From the cell containing the given text, extract its center point as [X, Y] coordinate. 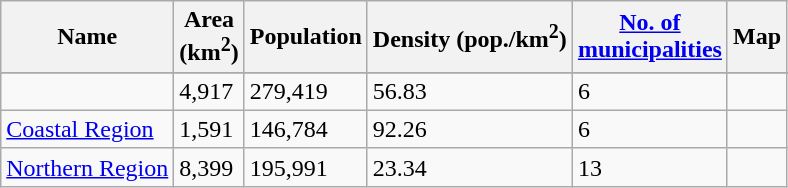
92.26 [470, 129]
23.34 [470, 167]
Name [88, 37]
13 [650, 167]
No. ofmunicipalities [650, 37]
1,591 [209, 129]
146,784 [306, 129]
Map [756, 37]
Area(km2) [209, 37]
Coastal Region [88, 129]
Northern Region [88, 167]
56.83 [470, 91]
Density (pop./km2) [470, 37]
8,399 [209, 167]
Population [306, 37]
4,917 [209, 91]
279,419 [306, 91]
195,991 [306, 167]
